For the text-containing cell, return its midpoint in [x, y] coordinate format. 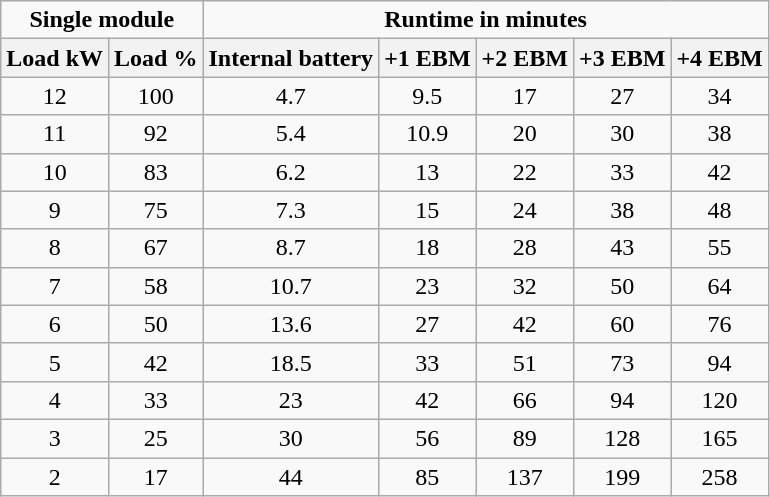
5.4 [291, 134]
+2 EBM [524, 58]
199 [622, 477]
165 [720, 438]
6 [55, 324]
89 [524, 438]
60 [622, 324]
92 [156, 134]
137 [524, 477]
4.7 [291, 96]
73 [622, 362]
10 [55, 172]
20 [524, 134]
+1 EBM [428, 58]
58 [156, 286]
8.7 [291, 248]
Single module [102, 20]
64 [720, 286]
25 [156, 438]
7 [55, 286]
Load kW [55, 58]
9 [55, 210]
51 [524, 362]
22 [524, 172]
258 [720, 477]
24 [524, 210]
9.5 [428, 96]
48 [720, 210]
10.9 [428, 134]
11 [55, 134]
Runtime in minutes [486, 20]
34 [720, 96]
76 [720, 324]
10.7 [291, 286]
75 [156, 210]
2 [55, 477]
120 [720, 400]
3 [55, 438]
56 [428, 438]
66 [524, 400]
6.2 [291, 172]
67 [156, 248]
43 [622, 248]
12 [55, 96]
Load % [156, 58]
55 [720, 248]
18 [428, 248]
100 [156, 96]
Internal battery [291, 58]
+4 EBM [720, 58]
15 [428, 210]
28 [524, 248]
5 [55, 362]
44 [291, 477]
4 [55, 400]
85 [428, 477]
8 [55, 248]
13 [428, 172]
13.6 [291, 324]
128 [622, 438]
18.5 [291, 362]
7.3 [291, 210]
32 [524, 286]
+3 EBM [622, 58]
83 [156, 172]
